Provide the (X, Y) coordinate of the cell's center where the given text is located.  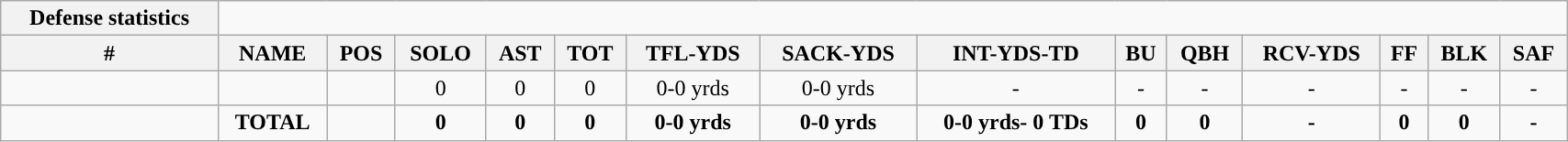
POS (361, 53)
SACK-YDS (838, 53)
QBH (1204, 53)
FF (1404, 53)
SOLO (441, 53)
TOT (590, 53)
INT-YDS-TD (1016, 53)
TOTAL (272, 123)
Defense statistics (110, 18)
AST (520, 53)
0-0 yrds- 0 TDs (1016, 123)
TFL-YDS (693, 53)
# (110, 53)
NAME (272, 53)
SAF (1533, 53)
BLK (1464, 53)
RCV-YDS (1312, 53)
BU (1141, 53)
